Provide the [X, Y] coordinate of the cell's center where the given text is located.  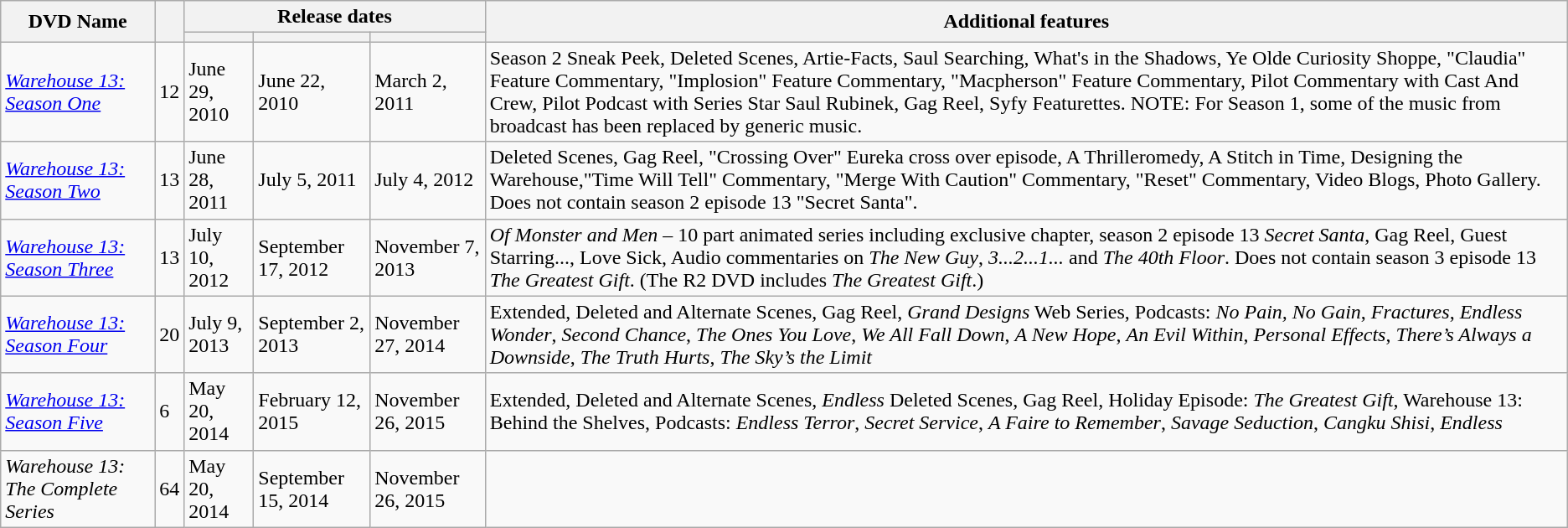
6 [169, 412]
July 4, 2012 [428, 180]
September 15, 2014 [312, 489]
Warehouse 13: Season Three [78, 257]
June 22, 2010 [312, 92]
February 12, 2015 [312, 412]
Warehouse 13: Season One [78, 92]
June 29, 2010 [219, 92]
July 5, 2011 [312, 180]
March 2, 2011 [428, 92]
Warehouse 13: The Complete Series [78, 489]
12 [169, 92]
Warehouse 13: Season Two [78, 180]
November 7, 2013 [428, 257]
Warehouse 13: Season Four [78, 334]
DVD Name [78, 22]
September 2, 2013 [312, 334]
Warehouse 13: Season Five [78, 412]
20 [169, 334]
November 27, 2014 [428, 334]
64 [169, 489]
July 9, 2013 [219, 334]
Additional features [1026, 22]
Release dates [335, 17]
September 17, 2012 [312, 257]
July 10, 2012 [219, 257]
June 28, 2011 [219, 180]
